Find where the given text appears and provide that cell's center as (x, y) coordinate. 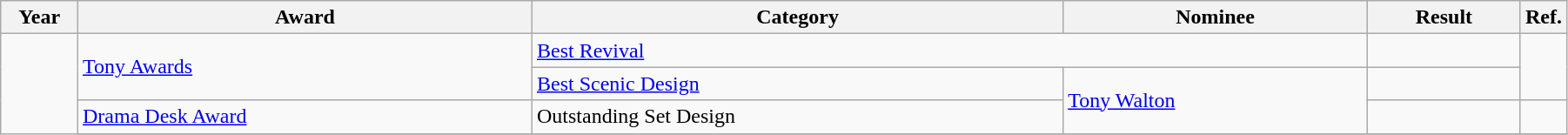
Drama Desk Award (305, 117)
Best Revival (949, 51)
Nominee (1216, 17)
Result (1444, 17)
Category (797, 17)
Outstanding Set Design (797, 117)
Award (305, 17)
Year (40, 17)
Tony Awards (305, 67)
Ref. (1544, 17)
Best Scenic Design (797, 84)
Tony Walton (1216, 100)
